For the text-containing cell, return its midpoint in [X, Y] coordinate format. 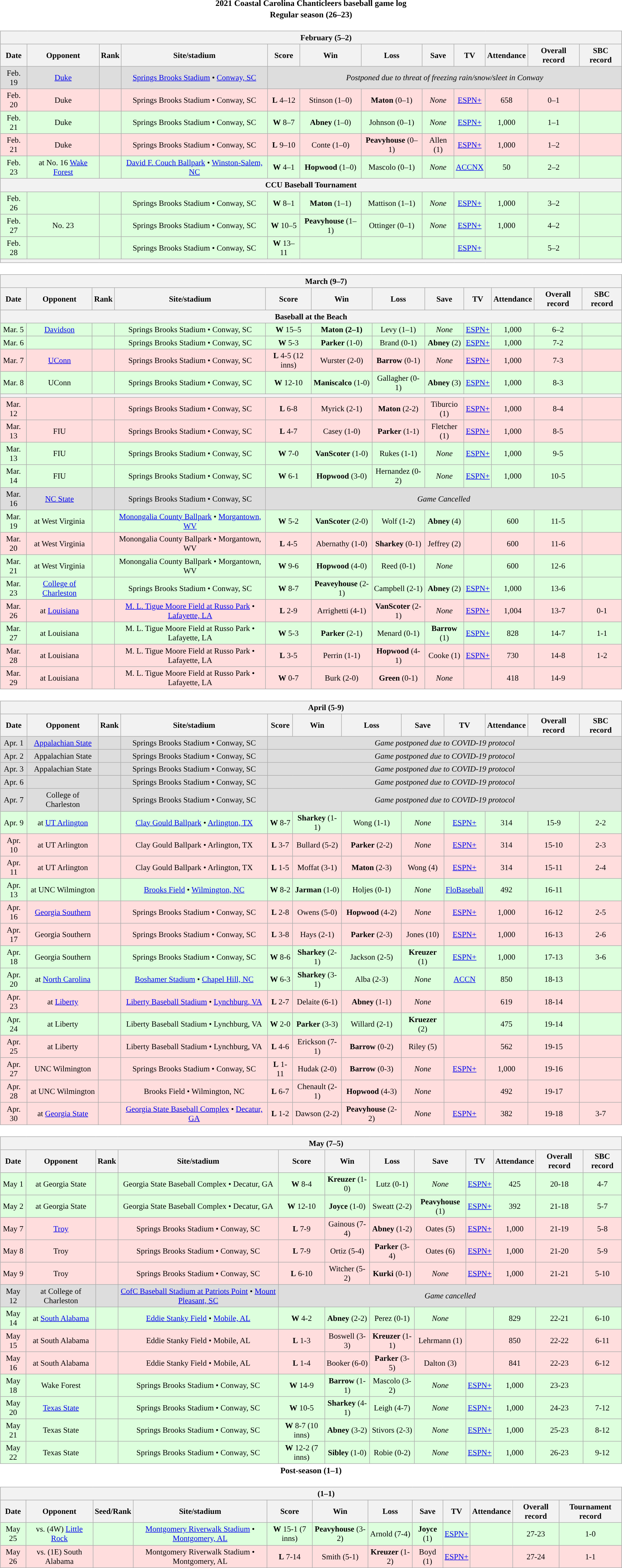
Green (0-1) [398, 678]
16-12 [554, 912]
Ortiz (5-4) [347, 1251]
6–2 [558, 330]
W 2-0 [280, 1024]
Maton (2-2) [398, 409]
VanScoter (1-0) [342, 454]
Sibley (1-0) [347, 1453]
Owens (5-0) [317, 912]
Fletcher (1) [444, 431]
Gainous (7-4) [347, 1229]
Apr. 16 [14, 912]
Maniscalco (1-0) [342, 382]
Abernathy (1-0) [342, 543]
May 12 [13, 1296]
5-9 [602, 1251]
W 8-2 [280, 890]
W 10–5 [284, 226]
May 2 [13, 1206]
Joyce (1) [428, 1534]
at North Carolina [62, 979]
0-1 [602, 611]
L 7-14 [289, 1556]
May 25 [13, 1534]
2-3 [601, 845]
50 [506, 167]
Sweatt (2-2) [392, 1206]
Levy (1–1) [398, 330]
W 14-9 [301, 1385]
2-5 [601, 912]
21-20 [560, 1251]
Kreuzer (1-1) [392, 1340]
Sharkey (4-1) [347, 1408]
April (5-9) [311, 708]
Perrin (1-1) [342, 655]
Mar. 26 [14, 611]
Wong (4) [423, 867]
22-23 [560, 1363]
2–2 [553, 167]
L 6-7 [280, 1091]
Gallagher (0-1) [398, 382]
Mascolo (0–1) [392, 167]
14-8 [558, 655]
8-3 [558, 382]
3-6 [601, 957]
NC State [60, 498]
Apr. 13 [14, 890]
L 1-2 [280, 1114]
2-6 [601, 934]
Wong (1-1) [371, 823]
Hopwood (4-3) [371, 1091]
27-24 [536, 1556]
Wurster (2-0) [342, 360]
Davidson [60, 330]
Boyd (1) [428, 1556]
4–2 [553, 226]
May 22 [13, 1453]
2-4 [601, 867]
829 [515, 1318]
Apr. 2 [14, 756]
0–1 [553, 100]
Postponed due to threat of freezing rain/snow/sleet in Conway [445, 78]
Delaite (6-1) [317, 1002]
22-22 [560, 1340]
Sharkey (1-1) [317, 823]
Abney (1-2) [392, 1229]
14-9 [558, 678]
L 2-7 [280, 1002]
May 15 [13, 1340]
6-12 [602, 1363]
7-2 [558, 343]
Seed/Rank [113, 1512]
Apr. 28 [14, 1091]
Apr. 1 [14, 743]
L 1-5 [280, 867]
Maton (2-3) [371, 867]
May 21 [13, 1431]
L 6-8 [288, 409]
828 [513, 633]
Parker (3-5) [392, 1363]
Dawson (2-2) [317, 1114]
5-7 [602, 1206]
Mar. 16 [14, 498]
Parker (1-1) [398, 431]
May 16 [13, 1363]
FloBaseball [464, 890]
UNC Wilmington [62, 1069]
21-18 [560, 1206]
Erickson (7-1) [317, 1047]
Mar. 6 [14, 343]
Brand (0-1) [398, 343]
Barrow (0-1) [398, 360]
5-8 [602, 1229]
Mar. 5 [14, 330]
W 9-6 [288, 566]
Kreuzer (1-2) [390, 1556]
L 4–12 [284, 100]
Mar. 7 [14, 360]
W 6-1 [288, 476]
Apr. 3 [14, 769]
Peavyhouse (1–1) [330, 226]
Boswell (3-3) [347, 1340]
Kreuzer (1) [423, 957]
562 [506, 1047]
Boshamer Stadium • Chapel Hill, NC [194, 979]
Stivors (2-3) [392, 1431]
Sharkey (0-1) [398, 543]
Peaveyhouse (2-1) [342, 588]
19-14 [554, 1024]
Stinson (1–0) [330, 100]
475 [506, 1024]
Tiburcio (1) [444, 409]
16-11 [554, 890]
Hudak (2-0) [317, 1069]
5-10 [602, 1273]
W 8-6 [280, 957]
7-3 [558, 360]
Chenault (2-1) [317, 1091]
Kurki (0-1) [392, 1273]
Apr. 30 [14, 1114]
L 4-5 (12 inns) [288, 360]
L 3-8 [280, 934]
1-0 [590, 1534]
18-14 [554, 1002]
18-13 [554, 979]
Hays (2-1) [317, 934]
Barrow (0-3) [371, 1069]
No. 23 [63, 226]
VanScoter (2-1) [398, 611]
W 12-2 (7 inns) [301, 1453]
May 20 [13, 1408]
vs. (1E) South Alabama [59, 1556]
L 4-5 [288, 543]
Booker (6-0) [347, 1363]
1,004 [513, 611]
15-11 [554, 867]
W 0-7 [288, 678]
May 9 [13, 1273]
Mar. 27 [14, 633]
Abney (3-2) [347, 1431]
Feb. 27 [14, 226]
Rukes (1-1) [398, 454]
Tournament record [590, 1512]
26-23 [560, 1453]
Feb. 28 [14, 248]
Oates (5) [440, 1229]
Willard (2-1) [371, 1024]
W 8-4 [301, 1183]
13-7 [558, 611]
March (9–7) [311, 281]
Alba (2-3) [371, 979]
19-16 [554, 1069]
Smith (5-1) [340, 1556]
Barrow (1) [444, 633]
Barrow (0-2) [371, 1047]
Allen (1) [438, 145]
Feb. 26 [14, 203]
Maton (0–1) [392, 100]
Parker (3-3) [317, 1024]
392 [515, 1206]
Feb. 23 [14, 167]
Leigh (4-7) [392, 1408]
May 1 [13, 1183]
Wolf (1-2) [398, 521]
W 8–7 [284, 123]
May (7–5) [311, 1144]
Apr. 24 [14, 1024]
Mar. 28 [14, 655]
Baseball at the Beach [311, 317]
Parker (2-3) [371, 934]
Mar. 21 [14, 566]
Riley (5) [423, 1047]
L 6-10 [301, 1273]
15-9 [554, 823]
Mar. 23 [14, 588]
David F. Couch Ballpark • Winston-Salem, NC [194, 167]
Hopwood (4-1) [398, 655]
ACCNX [470, 167]
Feb. 20 [14, 100]
8-5 [558, 431]
Arrighetti (4-1) [342, 611]
Ottinger (0–1) [392, 226]
W 15–5 [288, 330]
Dalton (3) [440, 1363]
L 9–10 [284, 145]
L 1-3 [301, 1340]
418 [513, 678]
Apr. 20 [14, 979]
23-23 [560, 1385]
W 4–1 [284, 167]
Conte (1–0) [330, 145]
Lutz (0-1) [392, 1183]
Mar. 12 [14, 409]
W 5-2 [288, 521]
7-12 [602, 1408]
19-18 [554, 1114]
Robie (0-2) [392, 1453]
22-21 [560, 1318]
Abney (2-2) [347, 1318]
Moffat (3-1) [317, 867]
Parker (3-4) [392, 1251]
Arnold (7-4) [390, 1534]
6-11 [602, 1340]
658 [506, 100]
Apr. 17 [14, 934]
425 [515, 1183]
Lehrmann (1) [440, 1340]
Apr. 23 [14, 1002]
Mar. 8 [14, 382]
20-18 [560, 1183]
Mar. 20 [14, 543]
Bullard (5-2) [317, 845]
May 26 [13, 1556]
Hopwood (4-2) [371, 912]
Game Cancelled [444, 498]
1–2 [553, 145]
W 8–1 [284, 203]
2-2 [601, 823]
1–1 [553, 123]
841 [515, 1363]
Apr. 18 [14, 957]
Game cancelled [450, 1296]
Apr. 27 [14, 1069]
Sharkey (3-1) [317, 979]
L 3-7 [280, 845]
Sharkey (2-1) [317, 957]
Myrick (2-1) [342, 409]
8-12 [602, 1431]
Jeffrey (2) [444, 543]
27-23 [536, 1534]
W 4-2 [301, 1318]
10-5 [558, 476]
Peavyhouse (3-2) [340, 1534]
Apr. 25 [14, 1047]
Reed (0-1) [398, 566]
L 1-4 [301, 1363]
Campbell (2-1) [398, 588]
25-23 [560, 1431]
Apr. 11 [14, 867]
11-6 [558, 543]
May 14 [13, 1318]
14-7 [558, 633]
at No. 16 Wake Forest [63, 167]
5–2 [553, 248]
Jackson (2-5) [371, 957]
Johnson (0–1) [392, 123]
4-7 [602, 1183]
Maton (1–1) [330, 203]
Witcher (5-2) [347, 1273]
L 4-7 [288, 431]
Hopwood (1–0) [330, 167]
February (5–2) [311, 37]
Casey (1-0) [342, 431]
L 1-11 [280, 1069]
Joyce (1-0) [347, 1206]
3-7 [601, 1114]
W 15-1 (7 inns) [289, 1534]
Jarman (1-0) [317, 890]
CCU Baseball Tournament [311, 185]
Holjes (0-1) [371, 890]
May 8 [13, 1251]
19-15 [554, 1047]
21-21 [560, 1273]
Mar. 14 [14, 476]
Abney (1-1) [371, 1002]
Feb. 19 [14, 78]
CofC Baseball Stadium at Patriots Point • Mount Pleasant, SC [199, 1296]
Menard (0-1) [398, 633]
Peavyhouse (0–1) [392, 145]
382 [506, 1114]
Parker (2-1) [342, 633]
15-10 [554, 845]
Apr. 9 [14, 823]
21-19 [560, 1229]
Burk (2-0) [342, 678]
3–2 [553, 203]
at College of Charleston [61, 1296]
Barrow (1-1) [347, 1385]
730 [513, 655]
Peavyhouse (1) [440, 1206]
Mar. 29 [14, 678]
Jones (10) [423, 934]
Mar. 19 [14, 521]
11-5 [558, 521]
Maton (2–1) [342, 330]
Parker (2-2) [371, 845]
W 10-5 [301, 1408]
Parker (1-0) [342, 343]
Hernandez (0-2) [398, 476]
Apr. 6 [14, 782]
13-6 [558, 588]
Hopwood (4-0) [342, 566]
1-2 [602, 655]
L 2-8 [280, 912]
Hopwood (3-0) [342, 476]
Kruezer (2) [423, 1024]
L 4-6 [280, 1047]
Abney (1–0) [330, 123]
17-13 [554, 957]
Apr. 10 [14, 845]
Mascolo (3-2) [392, 1385]
Abney (3) [444, 382]
Peavyhouse (2-2) [371, 1114]
12-6 [558, 566]
619 [506, 1002]
Oates (6) [440, 1251]
W 8-7 (10 inns) [301, 1431]
8-4 [558, 409]
Kreuzer (1-0) [347, 1183]
Perez (0-1) [392, 1318]
19-17 [554, 1091]
6-10 [602, 1318]
9-5 [558, 454]
(1–1) [311, 1494]
May 18 [13, 1385]
Cooke (1) [444, 655]
Apr. 7 [14, 800]
L 2-9 [288, 611]
ACCN [464, 979]
vs. (4W) Little Rock [59, 1534]
Abney (4) [444, 521]
24-23 [560, 1408]
16-13 [554, 934]
W 6-3 [280, 979]
VanScoter (2-0) [342, 521]
9-12 [602, 1453]
Mattison (1–1) [392, 203]
W 7-0 [288, 454]
May 7 [13, 1229]
L 3-5 [288, 655]
W 13–11 [284, 248]
Wake Forest [61, 1385]
